Provide the (x, y) coordinate of the cell's center where the given text is located.  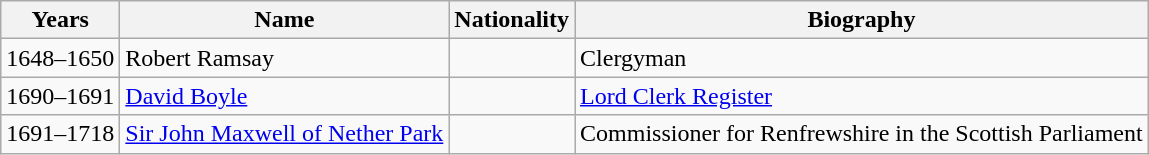
Name (284, 20)
Nationality (512, 20)
Sir John Maxwell of Nether Park (284, 134)
Years (60, 20)
David Boyle (284, 96)
Biography (862, 20)
Commissioner for Renfrewshire in the Scottish Parliament (862, 134)
Lord Clerk Register (862, 96)
1691–1718 (60, 134)
1690–1691 (60, 96)
Robert Ramsay (284, 58)
1648–1650 (60, 58)
Clergyman (862, 58)
